For the text-containing cell, return its midpoint in [X, Y] coordinate format. 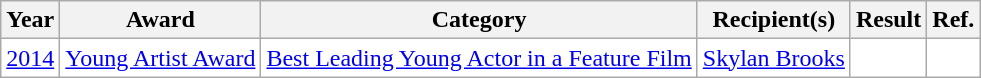
Recipient(s) [774, 20]
Result [888, 20]
Year [30, 20]
Award [160, 20]
Ref. [954, 20]
Category [479, 20]
Young Artist Award [160, 58]
2014 [30, 58]
Best Leading Young Actor in a Feature Film [479, 58]
Skylan Brooks [774, 58]
